Pinpoint the cell where the given text exists, returning its [X, Y] midpoint coordinate. 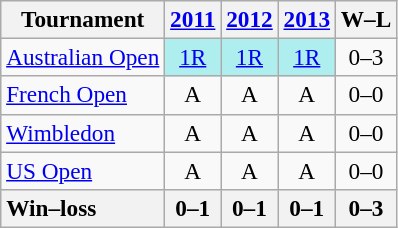
Australian Open [83, 57]
2011 [193, 19]
Win–loss [83, 208]
W–L [366, 19]
2012 [250, 19]
US Open [83, 170]
Wimbledon [83, 133]
French Open [83, 95]
2013 [306, 19]
Tournament [83, 19]
